Return the (x, y) coordinate for the center point of the cell that contains the specified text.  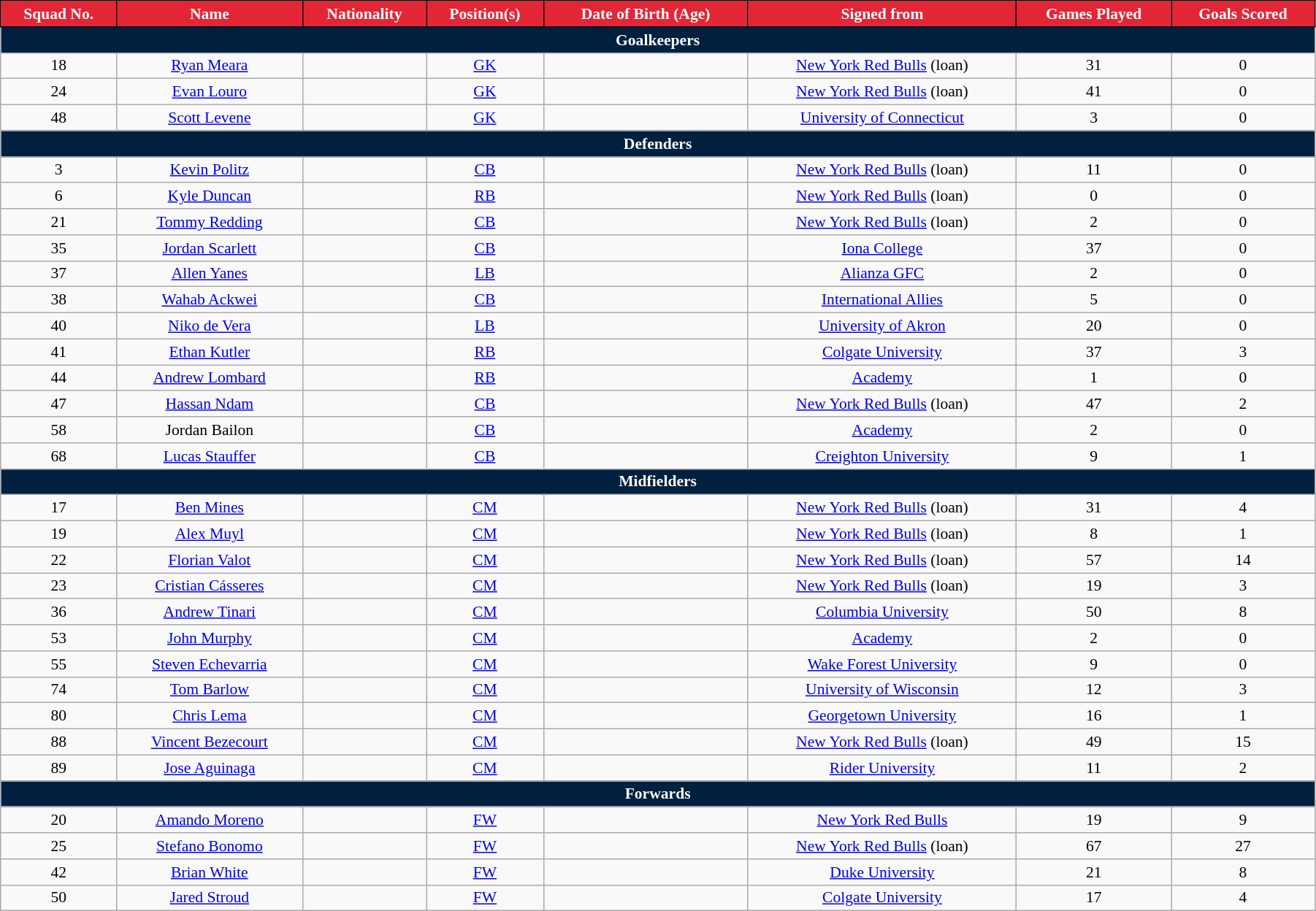
24 (58, 92)
Allen Yanes (210, 274)
68 (58, 456)
6 (58, 196)
74 (58, 690)
Ryan Meara (210, 66)
38 (58, 300)
Ben Mines (210, 508)
Scott Levene (210, 118)
Tom Barlow (210, 690)
Ethan Kutler (210, 352)
Jordan Scarlett (210, 248)
48 (58, 118)
5 (1094, 300)
Chris Lema (210, 716)
Florian Valot (210, 560)
88 (58, 742)
Duke University (882, 872)
Wahab Ackwei (210, 300)
Creighton University (882, 456)
Kyle Duncan (210, 196)
89 (58, 768)
Cristian Cásseres (210, 586)
Position(s) (485, 14)
58 (58, 430)
14 (1243, 560)
Name (210, 14)
Signed from (882, 14)
Rider University (882, 768)
Wake Forest University (882, 664)
International Allies (882, 300)
Amando Moreno (210, 820)
22 (58, 560)
55 (58, 664)
Jared Stroud (210, 898)
23 (58, 586)
Lucas Stauffer (210, 456)
Columbia University (882, 612)
Brian White (210, 872)
53 (58, 638)
57 (1094, 560)
Stefano Bonomo (210, 846)
27 (1243, 846)
University of Akron (882, 326)
Games Played (1094, 14)
Date of Birth (Age) (646, 14)
12 (1094, 690)
Defenders (658, 144)
University of Connecticut (882, 118)
Andrew Lombard (210, 378)
Tommy Redding (210, 222)
New York Red Bulls (882, 820)
42 (58, 872)
40 (58, 326)
Vincent Bezecourt (210, 742)
44 (58, 378)
Hassan Ndam (210, 404)
Forwards (658, 794)
15 (1243, 742)
Squad No. (58, 14)
49 (1094, 742)
John Murphy (210, 638)
Evan Louro (210, 92)
Niko de Vera (210, 326)
Alex Muyl (210, 534)
Georgetown University (882, 716)
67 (1094, 846)
35 (58, 248)
Jose Aguinaga (210, 768)
Jordan Bailon (210, 430)
Steven Echevarria (210, 664)
University of Wisconsin (882, 690)
Midfielders (658, 482)
Alianza GFC (882, 274)
Kevin Politz (210, 170)
Andrew Tinari (210, 612)
80 (58, 716)
18 (58, 66)
Nationality (364, 14)
Goals Scored (1243, 14)
36 (58, 612)
16 (1094, 716)
25 (58, 846)
Iona College (882, 248)
Goalkeepers (658, 40)
